Locate the cell with the specified text and output its [X, Y] center coordinate. 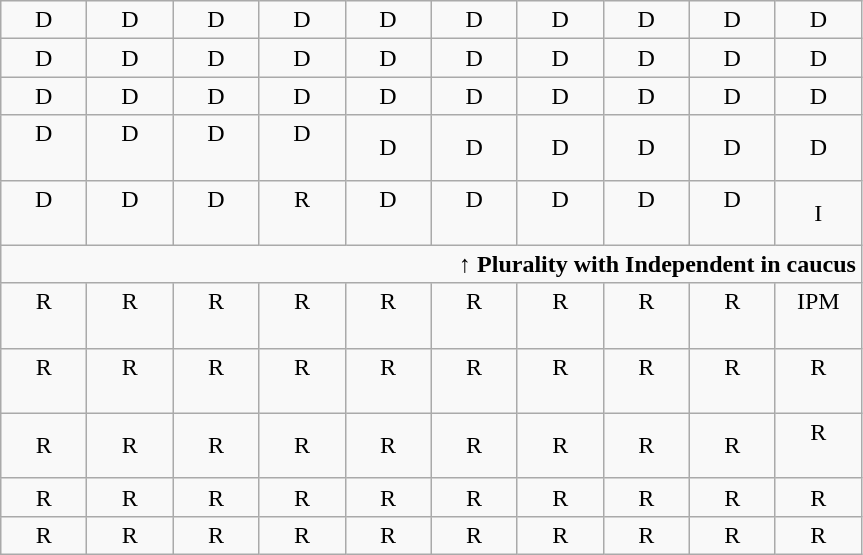
↑ Plurality with Independent in caucus [432, 264]
I [818, 212]
IPM [818, 316]
